Extract the [X, Y] coordinate from the center of the cell holding the provided text.  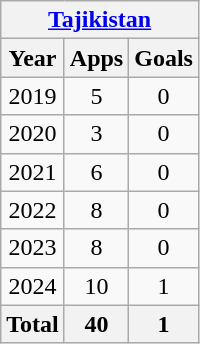
3 [96, 134]
6 [96, 172]
40 [96, 324]
2021 [33, 172]
5 [96, 96]
Year [33, 58]
2019 [33, 96]
Apps [96, 58]
Goals [164, 58]
2024 [33, 286]
Tajikistan [100, 20]
2020 [33, 134]
Total [33, 324]
2023 [33, 248]
2022 [33, 210]
10 [96, 286]
